Pinpoint the cell where the given text exists, returning its [x, y] midpoint coordinate. 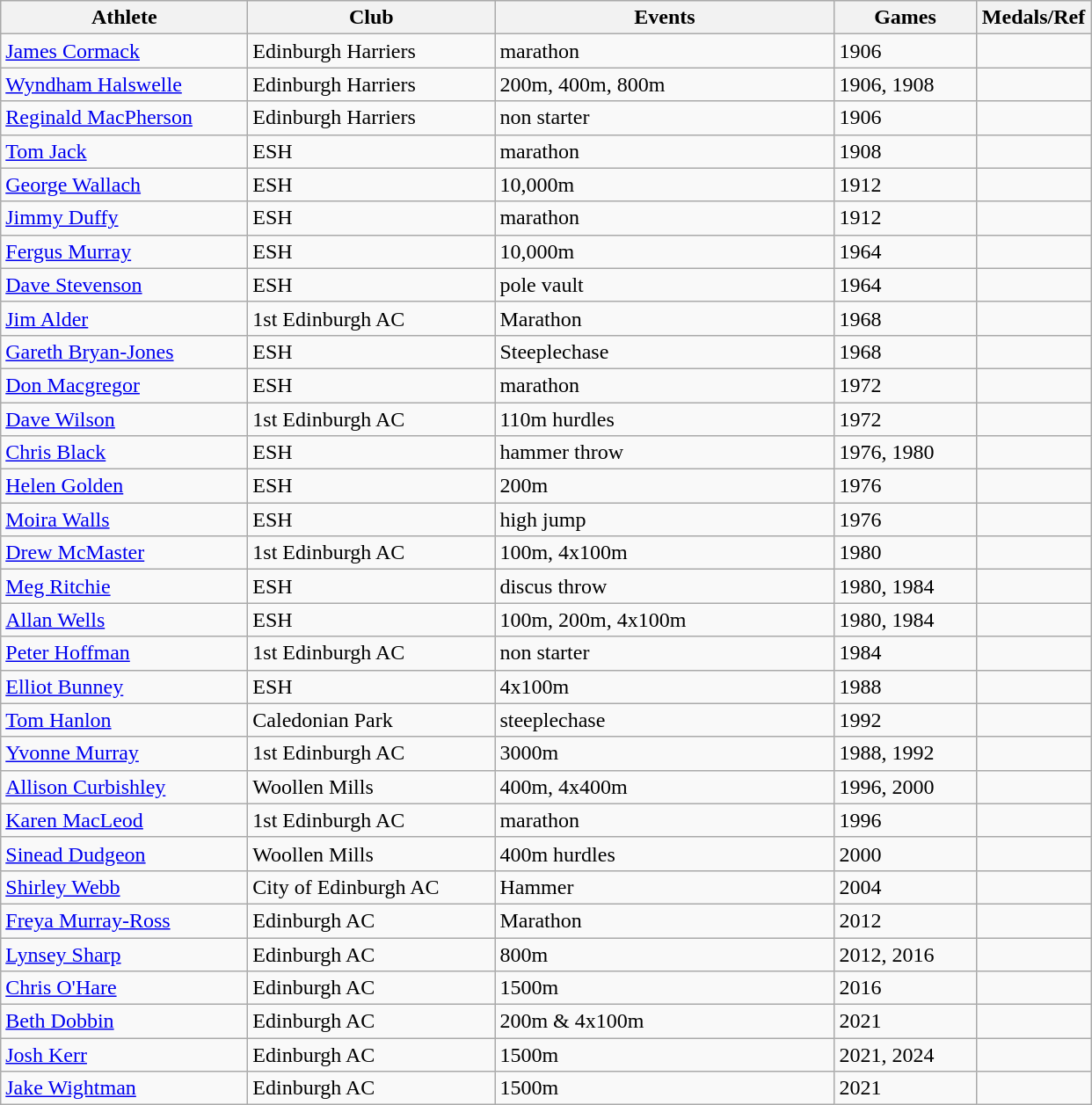
Allan Wells [125, 620]
Josh Kerr [125, 1055]
2016 [906, 988]
1996, 2000 [906, 787]
2012 [906, 920]
Lynsey Sharp [125, 954]
2012, 2016 [906, 954]
Allison Curbishley [125, 787]
Chris Black [125, 453]
2000 [906, 854]
Fergus Murray [125, 251]
2004 [906, 887]
Gareth Bryan-Jones [125, 352]
high jump [665, 520]
Caledonian Park [371, 720]
Jimmy Duffy [125, 218]
Dave Wilson [125, 419]
3000m [665, 753]
Dave Stevenson [125, 285]
1988, 1992 [906, 753]
Helen Golden [125, 486]
Tom Jack [125, 151]
pole vault [665, 285]
Yvonne Murray [125, 753]
Games [906, 18]
400m hurdles [665, 854]
hammer throw [665, 453]
Freya Murray-Ross [125, 920]
Jake Wightman [125, 1088]
Don Macgregor [125, 385]
Karen MacLeod [125, 820]
1980 [906, 553]
Medals/Ref [1034, 18]
110m hurdles [665, 419]
Elliot Bunney [125, 687]
1906, 1908 [906, 84]
200m & 4x100m [665, 1021]
1988 [906, 687]
2021, 2024 [906, 1055]
Jim Alder [125, 318]
1976, 1980 [906, 453]
Tom Hanlon [125, 720]
Peter Hoffman [125, 653]
1992 [906, 720]
City of Edinburgh AC [371, 887]
Meg Ritchie [125, 586]
Events [665, 18]
1996 [906, 820]
100m, 4x100m [665, 553]
Drew McMaster [125, 553]
Wyndham Halswelle [125, 84]
Moira Walls [125, 520]
Reginald MacPherson [125, 118]
Athlete [125, 18]
400m, 4x400m [665, 787]
Beth Dobbin [125, 1021]
James Cormack [125, 51]
1908 [906, 151]
100m, 200m, 4x100m [665, 620]
Sinead Dudgeon [125, 854]
200m, 400m, 800m [665, 84]
Steeplechase [665, 352]
discus throw [665, 586]
George Wallach [125, 185]
steeplechase [665, 720]
4x100m [665, 687]
Hammer [665, 887]
Shirley Webb [125, 887]
Club [371, 18]
Chris O'Hare [125, 988]
200m [665, 486]
800m [665, 954]
1984 [906, 653]
